For the text-containing cell, return its midpoint in (X, Y) coordinate format. 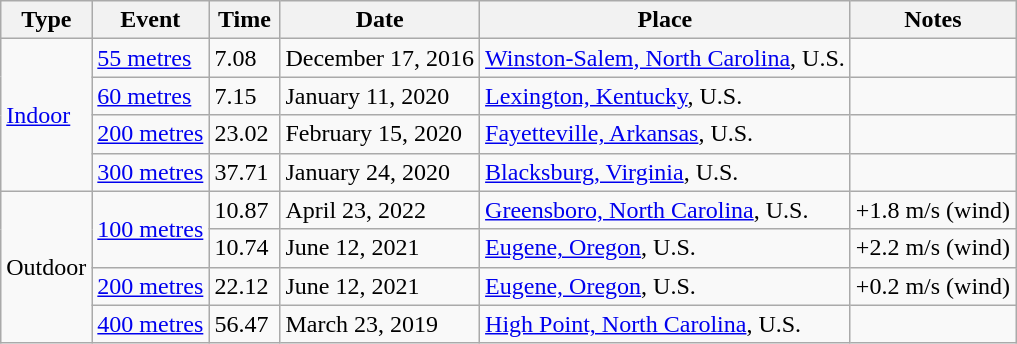
22.12 (244, 286)
February 15, 2020 (380, 134)
Blacksburg, Virginia, U.S. (666, 172)
400 metres (150, 324)
10.87 (244, 210)
23.02 (244, 134)
300 metres (150, 172)
Type (46, 20)
Place (666, 20)
Winston-Salem, North Carolina, U.S. (666, 58)
Date (380, 20)
60 metres (150, 96)
December 17, 2016 (380, 58)
+0.2 m/s (wind) (932, 286)
Fayetteville, Arkansas, U.S. (666, 134)
7.15 (244, 96)
Notes (932, 20)
Lexington, Kentucky, U.S. (666, 96)
Outdoor (46, 267)
January 24, 2020 (380, 172)
April 23, 2022 (380, 210)
7.08 (244, 58)
Event (150, 20)
10.74 (244, 248)
High Point, North Carolina, U.S. (666, 324)
Greensboro, North Carolina, U.S. (666, 210)
Time (244, 20)
Indoor (46, 115)
+1.8 m/s (wind) (932, 210)
January 11, 2020 (380, 96)
March 23, 2019 (380, 324)
55 metres (150, 58)
37.71 (244, 172)
100 metres (150, 229)
56.47 (244, 324)
+2.2 m/s (wind) (932, 248)
